Locate the cell with the specified text and output its [x, y] center coordinate. 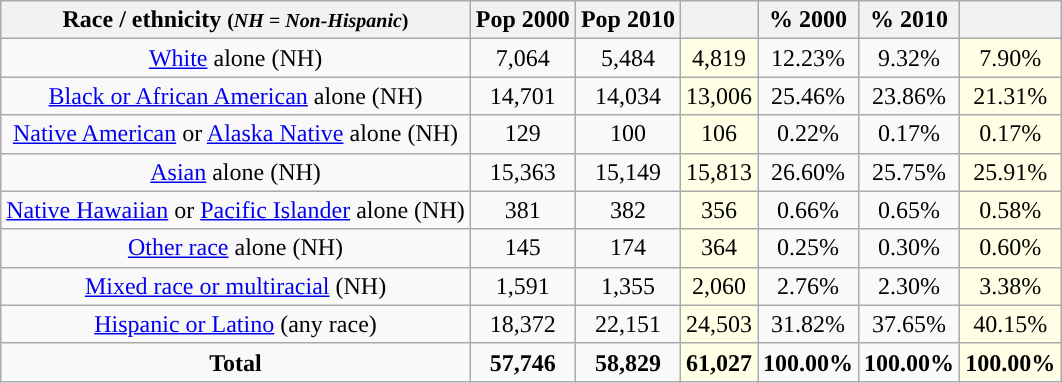
129 [522, 134]
14,701 [522, 96]
White alone (NH) [236, 58]
5,484 [628, 58]
0.22% [808, 134]
61,027 [718, 362]
Asian alone (NH) [236, 172]
40.15% [1010, 324]
15,149 [628, 172]
100 [628, 134]
381 [522, 210]
58,829 [628, 362]
7.90% [1010, 58]
31.82% [808, 324]
356 [718, 210]
3.38% [1010, 286]
Black or African American alone (NH) [236, 96]
25.46% [808, 96]
382 [628, 210]
364 [718, 248]
% 2000 [808, 20]
Race / ethnicity (NH = Non-Hispanic) [236, 20]
12.23% [808, 58]
2.76% [808, 286]
18,372 [522, 324]
7,064 [522, 58]
Native Hawaiian or Pacific Islander alone (NH) [236, 210]
Pop 2010 [628, 20]
% 2010 [910, 20]
15,363 [522, 172]
4,819 [718, 58]
Mixed race or multiracial (NH) [236, 286]
26.60% [808, 172]
0.30% [910, 248]
0.58% [1010, 210]
Other race alone (NH) [236, 248]
37.65% [910, 324]
0.65% [910, 210]
25.75% [910, 172]
14,034 [628, 96]
106 [718, 134]
174 [628, 248]
0.25% [808, 248]
Pop 2000 [522, 20]
24,503 [718, 324]
0.60% [1010, 248]
145 [522, 248]
Native American or Alaska Native alone (NH) [236, 134]
9.32% [910, 58]
23.86% [910, 96]
1,591 [522, 286]
0.66% [808, 210]
15,813 [718, 172]
57,746 [522, 362]
21.31% [1010, 96]
Hispanic or Latino (any race) [236, 324]
13,006 [718, 96]
1,355 [628, 286]
25.91% [1010, 172]
Total [236, 362]
2,060 [718, 286]
22,151 [628, 324]
2.30% [910, 286]
